Locate the cell with the specified text and output its (x, y) center coordinate. 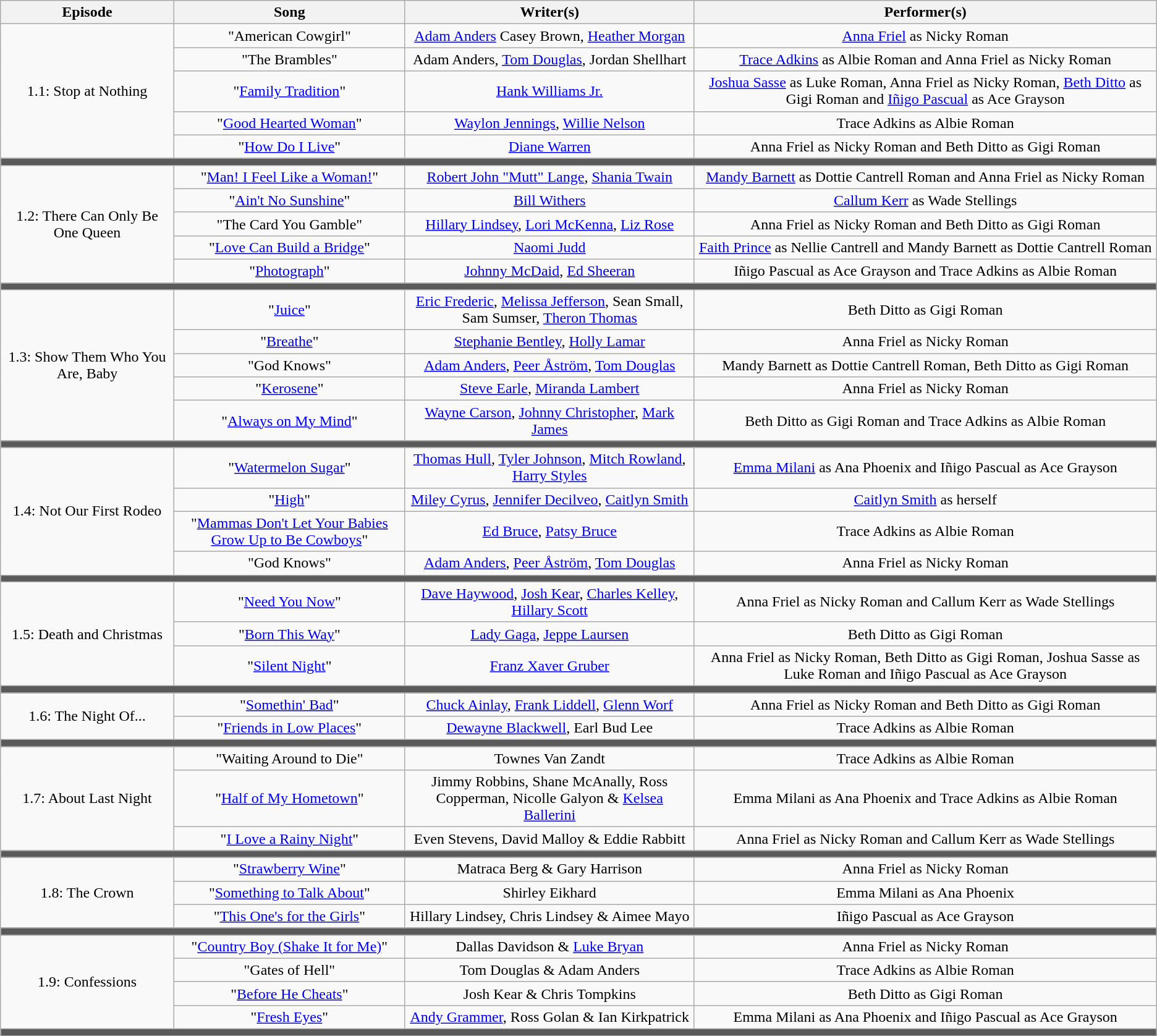
Adam Anders, Tom Douglas, Jordan Shellhart (549, 59)
"Good Hearted Woman" (289, 123)
Emma Milani as Ana Phoenix (925, 893)
1.2: There Can Only Be One Queen (88, 224)
"This One's for the Girls" (289, 916)
Robert John "Mutt" Lange, Shania Twain (549, 177)
Hillary Lindsey, Chris Lindsey & Aimee Mayo (549, 916)
Dewayne Blackwell, Earl Bud Lee (549, 728)
"Gates of Hell" (289, 970)
1.8: The Crown (88, 893)
"The Card You Gamble" (289, 224)
Wayne Carson, Johnny Christopher, Mark James (549, 420)
Performer(s) (925, 12)
"Man! I Feel Like a Woman!" (289, 177)
Caitlyn Smith as herself (925, 499)
"I Love a Rainy Night" (289, 839)
Shirley Eikhard (549, 893)
"Waiting Around to Die" (289, 758)
"Juice" (289, 310)
Chuck Ainlay, Frank Liddell, Glenn Worf (549, 704)
"Family Tradition" (289, 91)
Joshua Sasse as Luke Roman, Anna Friel as Nicky Roman, Beth Ditto as Gigi Roman and Iñigo Pascual as Ace Grayson (925, 91)
Diane Warren (549, 146)
Lady Gaga, Jeppe Laursen (549, 634)
"Strawberry Wine" (289, 869)
"Something to Talk About" (289, 893)
"How Do I Live" (289, 146)
"High" (289, 499)
Johnny McDaid, Ed Sheeran (549, 271)
"Born This Way" (289, 634)
Beth Ditto as Gigi Roman and Trace Adkins as Albie Roman (925, 420)
"Always on My Mind" (289, 420)
Hillary Lindsey, Lori McKenna, Liz Rose (549, 224)
Callum Kerr as Wade Stellings (925, 200)
1.1: Stop at Nothing (88, 91)
"The Brambles" (289, 59)
"Half of My Hometown" (289, 799)
Hank Williams Jr. (549, 91)
"Ain't No Sunshine" (289, 200)
Iñigo Pascual as Ace Grayson and Trace Adkins as Albie Roman (925, 271)
1.9: Confessions (88, 982)
Episode (88, 12)
Mandy Barnett as Dottie Cantrell Roman and Anna Friel as Nicky Roman (925, 177)
"Silent Night" (289, 665)
Stephanie Bentley, Holly Lamar (549, 342)
"Photograph" (289, 271)
Waylon Jennings, Willie Nelson (549, 123)
Tom Douglas & Adam Anders (549, 970)
Iñigo Pascual as Ace Grayson (925, 916)
Eric Frederic, Melissa Jefferson, Sean Small, Sam Sumser, Theron Thomas (549, 310)
Andy Grammer, Ross Golan & Ian Kirkpatrick (549, 1017)
Anna Friel as Nicky Roman, Beth Ditto as Gigi Roman, Joshua Sasse as Luke Roman and Iñigo Pascual as Ace Grayson (925, 665)
"Country Boy (Shake It for Me)" (289, 946)
"Friends in Low Places" (289, 728)
"Watermelon Sugar" (289, 467)
"Kerosene" (289, 389)
"Fresh Eyes" (289, 1017)
"Mammas Don't Let Your Babies Grow Up to Be Cowboys" (289, 532)
"Somethin' Bad" (289, 704)
1.5: Death and Christmas (88, 634)
"Need You Now" (289, 602)
Townes Van Zandt (549, 758)
Song (289, 12)
Thomas Hull, Tyler Johnson, Mitch Rowland, Harry Styles (549, 467)
"Before He Cheats" (289, 993)
Writer(s) (549, 12)
"American Cowgirl" (289, 36)
Bill Withers (549, 200)
1.6: The Night Of... (88, 716)
Jimmy Robbins, Shane McAnally, Ross Copperman, Nicolle Galyon & Kelsea Ballerini (549, 799)
Miley Cyrus, Jennifer Decilveo, Caitlyn Smith (549, 499)
1.3: Show Them Who You Are, Baby (88, 365)
"Breathe" (289, 342)
Matraca Berg & Gary Harrison (549, 869)
"Love Can Build a Bridge" (289, 247)
Dallas Davidson & Luke Bryan (549, 946)
Emma Milani as Ana Phoenix and Trace Adkins as Albie Roman (925, 799)
1.7: About Last Night (88, 799)
1.4: Not Our First Rodeo (88, 511)
Mandy Barnett as Dottie Cantrell Roman, Beth Ditto as Gigi Roman (925, 365)
Adam Anders Casey Brown, Heather Morgan (549, 36)
Franz Xaver Gruber (549, 665)
Faith Prince as Nellie Cantrell and Mandy Barnett as Dottie Cantrell Roman (925, 247)
Josh Kear & Chris Tompkins (549, 993)
Even Stevens, David Malloy & Eddie Rabbitt (549, 839)
Trace Adkins as Albie Roman and Anna Friel as Nicky Roman (925, 59)
Steve Earle, Miranda Lambert (549, 389)
Naomi Judd (549, 247)
Ed Bruce, Patsy Bruce (549, 532)
Dave Haywood, Josh Kear, Charles Kelley, Hillary Scott (549, 602)
